Output the (x, y) coordinate of the center of the cell containing the given text.  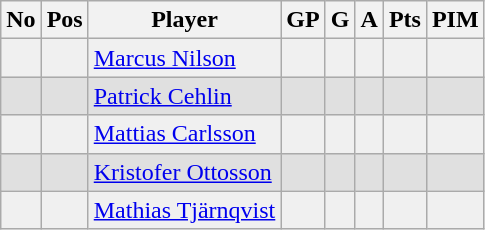
A (369, 20)
Patrick Cehlin (184, 96)
Kristofer Ottosson (184, 172)
PIM (455, 20)
No (21, 20)
GP (303, 20)
Pos (64, 20)
G (340, 20)
Mattias Carlsson (184, 134)
Pts (404, 20)
Marcus Nilson (184, 58)
Player (184, 20)
Mathias Tjärnqvist (184, 210)
